Locate the cell with the specified text and output its (X, Y) center coordinate. 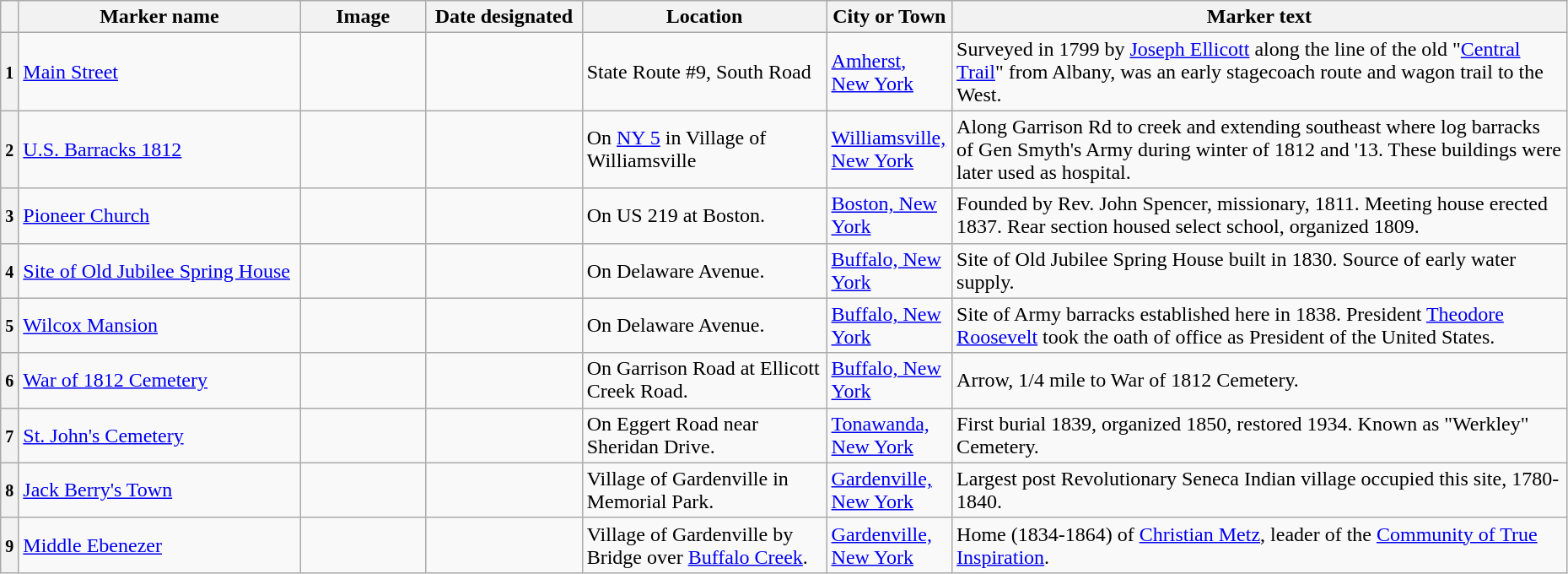
State Route #9, South Road (704, 72)
4 (10, 270)
Image (363, 17)
City or Town (889, 17)
War of 1812 Cemetery (159, 380)
9 (10, 545)
Surveyed in 1799 by Joseph Ellicott along the line of the old "Central Trail" from Albany, was an early stagecoach route and wagon trail to the West. (1260, 72)
6 (10, 380)
Site of Army barracks established here in 1838. President Theodore Roosevelt took the oath of office as President of the United States. (1260, 326)
Village of Gardenville in Memorial Park. (704, 490)
Village of Gardenville by Bridge over Buffalo Creek. (704, 545)
Boston, New York (889, 216)
On NY 5 in Village of Williamsville (704, 149)
On US 219 at Boston. (704, 216)
Founded by Rev. John Spencer, missionary, 1811. Meeting house erected 1837. Rear section housed select school, organized 1809. (1260, 216)
Marker name (159, 17)
2 (10, 149)
Middle Ebenezer (159, 545)
3 (10, 216)
On Eggert Road near Sheridan Drive. (704, 436)
Williamsville, New York (889, 149)
8 (10, 490)
Date designated (504, 17)
1 (10, 72)
St. John's Cemetery (159, 436)
Main Street (159, 72)
Arrow, 1/4 mile to War of 1812 Cemetery. (1260, 380)
On Garrison Road at Ellicott Creek Road. (704, 380)
U.S. Barracks 1812 (159, 149)
First burial 1839, organized 1850, restored 1934. Known as "Werkley" Cemetery. (1260, 436)
Home (1834-1864) of Christian Metz, leader of the Community of True Inspiration. (1260, 545)
7 (10, 436)
Site of Old Jubilee Spring House built in 1830. Source of early water supply. (1260, 270)
Pioneer Church (159, 216)
Jack Berry's Town (159, 490)
Amherst, New York (889, 72)
Tonawanda, New York (889, 436)
Location (704, 17)
Site of Old Jubilee Spring House (159, 270)
Largest post Revolutionary Seneca Indian village occupied this site, 1780-1840. (1260, 490)
Marker text (1260, 17)
Wilcox Mansion (159, 326)
5 (10, 326)
